Return the (x, y) coordinate for the center point of the cell that contains the specified text.  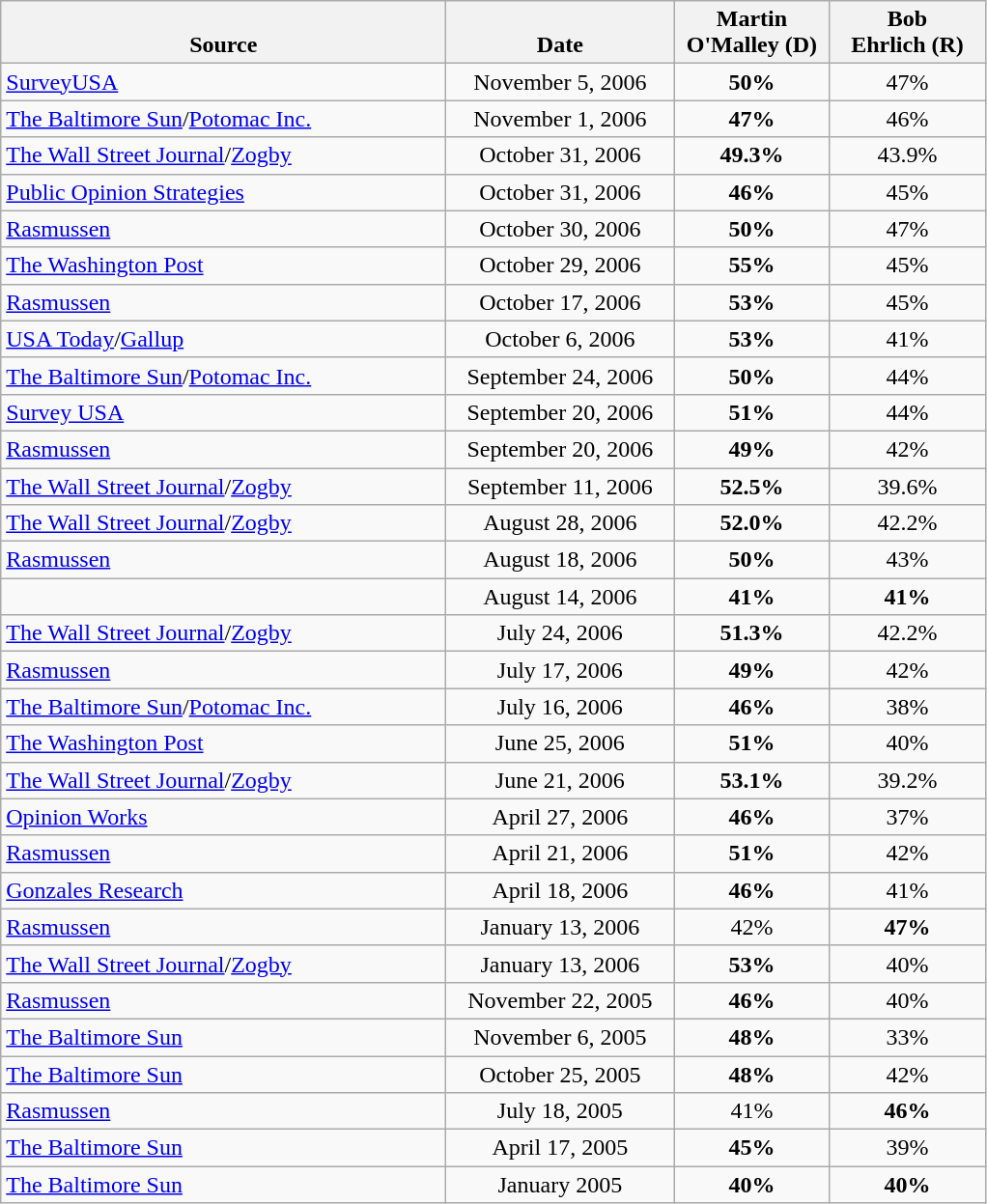
August 28, 2006 (560, 523)
August 18, 2006 (560, 560)
BobEhrlich (R) (908, 33)
MartinO'Malley (D) (751, 33)
Public Opinion Strategies (224, 192)
October 30, 2006 (560, 229)
43% (908, 560)
July 24, 2006 (560, 633)
April 18, 2006 (560, 890)
July 17, 2006 (560, 670)
52.0% (751, 523)
November 1, 2006 (560, 119)
June 21, 2006 (560, 780)
November 6, 2005 (560, 1037)
55% (751, 266)
SurveyUSA (224, 82)
October 25, 2005 (560, 1075)
33% (908, 1037)
Source (224, 33)
43.9% (908, 155)
49.3% (751, 155)
November 5, 2006 (560, 82)
53.1% (751, 780)
January 2005 (560, 1185)
37% (908, 817)
September 11, 2006 (560, 486)
Gonzales Research (224, 890)
51.3% (751, 633)
July 16, 2006 (560, 707)
USA Today/Gallup (224, 339)
July 18, 2005 (560, 1111)
39.6% (908, 486)
November 22, 2005 (560, 1000)
April 21, 2006 (560, 854)
October 6, 2006 (560, 339)
Survey USA (224, 412)
April 17, 2005 (560, 1148)
April 27, 2006 (560, 817)
Date (560, 33)
Opinion Works (224, 817)
52.5% (751, 486)
June 25, 2006 (560, 743)
39.2% (908, 780)
38% (908, 707)
October 17, 2006 (560, 302)
September 24, 2006 (560, 376)
August 14, 2006 (560, 597)
39% (908, 1148)
October 29, 2006 (560, 266)
